Scan for the cell matching the given text and deliver its [x, y] coordinate at center. 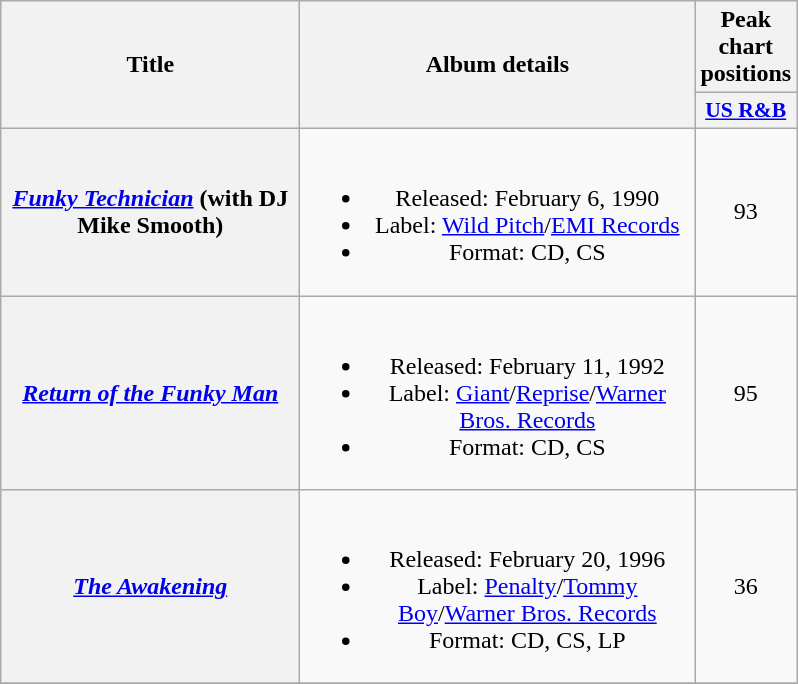
Released: February 11, 1992Label: Giant/Reprise/Warner Bros. RecordsFormat: CD, CS [498, 393]
Released: February 6, 1990Label: Wild Pitch/EMI RecordsFormat: CD, CS [498, 212]
The Awakening [150, 587]
US R&B [746, 111]
Released: February 20, 1996Label: Penalty/Tommy Boy/Warner Bros. RecordsFormat: CD, CS, LP [498, 587]
Peak chart positions [746, 47]
95 [746, 393]
Album details [498, 65]
Return of the Funky Man [150, 393]
Funky Technician (with DJ Mike Smooth) [150, 212]
36 [746, 587]
Title [150, 65]
93 [746, 212]
